Return [X, Y] of the center of cell containing provided text 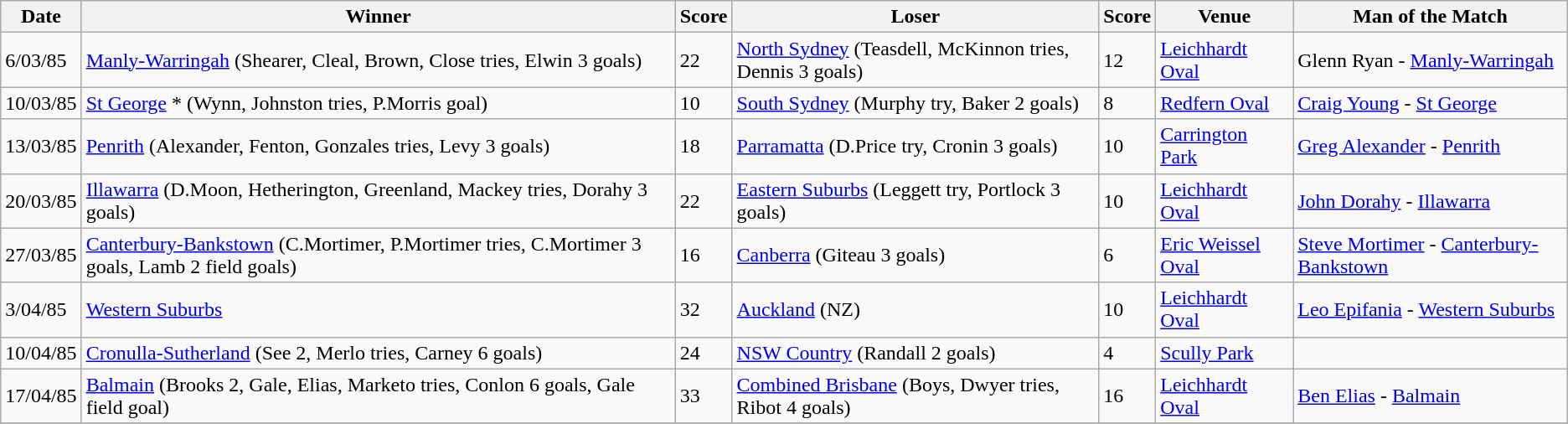
Venue [1225, 17]
3/04/85 [41, 310]
Steve Mortimer - Canterbury-Bankstown [1431, 255]
Date [41, 17]
Balmain (Brooks 2, Gale, Elias, Marketo tries, Conlon 6 goals, Gale field goal) [379, 396]
Scully Park [1225, 353]
Loser [916, 17]
Western Suburbs [379, 310]
33 [704, 396]
20/03/85 [41, 201]
NSW Country (Randall 2 goals) [916, 353]
17/04/85 [41, 396]
St George * (Wynn, Johnston tries, P.Morris goal) [379, 103]
18 [704, 146]
Canterbury-Bankstown (C.Mortimer, P.Mortimer tries, C.Mortimer 3 goals, Lamb 2 field goals) [379, 255]
Man of the Match [1431, 17]
10/03/85 [41, 103]
Carrington Park [1225, 146]
24 [704, 353]
Craig Young - St George [1431, 103]
27/03/85 [41, 255]
Illawarra (D.Moon, Hetherington, Greenland, Mackey tries, Dorahy 3 goals) [379, 201]
Cronulla-Sutherland (See 2, Merlo tries, Carney 6 goals) [379, 353]
6 [1127, 255]
Greg Alexander - Penrith [1431, 146]
John Dorahy - Illawarra [1431, 201]
South Sydney (Murphy try, Baker 2 goals) [916, 103]
6/03/85 [41, 60]
Winner [379, 17]
Combined Brisbane (Boys, Dwyer tries, Ribot 4 goals) [916, 396]
North Sydney (Teasdell, McKinnon tries, Dennis 3 goals) [916, 60]
8 [1127, 103]
13/03/85 [41, 146]
Penrith (Alexander, Fenton, Gonzales tries, Levy 3 goals) [379, 146]
10/04/85 [41, 353]
Canberra (Giteau 3 goals) [916, 255]
32 [704, 310]
Redfern Oval [1225, 103]
12 [1127, 60]
Leo Epifania - Western Suburbs [1431, 310]
Auckland (NZ) [916, 310]
Manly-Warringah (Shearer, Cleal, Brown, Close tries, Elwin 3 goals) [379, 60]
Parramatta (D.Price try, Cronin 3 goals) [916, 146]
Eastern Suburbs (Leggett try, Portlock 3 goals) [916, 201]
Ben Elias - Balmain [1431, 396]
Glenn Ryan - Manly-Warringah [1431, 60]
Eric Weissel Oval [1225, 255]
4 [1127, 353]
